Provide the (x, y) coordinate of the cell's center where the given text is located.  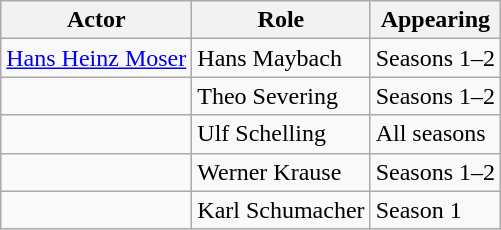
All seasons (435, 134)
Theo Severing (281, 96)
Ulf Schelling (281, 134)
Season 1 (435, 210)
Werner Krause (281, 172)
Actor (96, 20)
Hans Maybach (281, 58)
Hans Heinz Moser (96, 58)
Appearing (435, 20)
Role (281, 20)
Karl Schumacher (281, 210)
